Capture the cell that displays the provided text and extract its [X, Y] central coordinate. 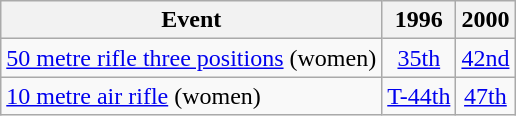
1996 [419, 20]
Event [192, 20]
35th [419, 58]
T-44th [419, 96]
50 metre rifle three positions (women) [192, 58]
47th [486, 96]
42nd [486, 58]
2000 [486, 20]
10 metre air rifle (women) [192, 96]
